Pinpoint the cell where the given text exists, returning its [x, y] midpoint coordinate. 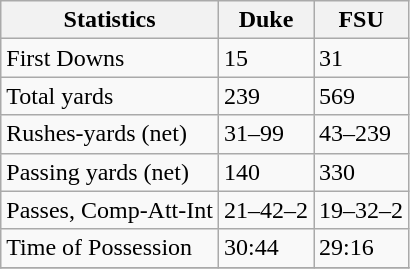
Rushes-yards (net) [110, 134]
569 [362, 96]
19–32–2 [362, 210]
Total yards [110, 96]
31 [362, 58]
Passing yards (net) [110, 172]
330 [362, 172]
First Downs [110, 58]
30:44 [266, 248]
31–99 [266, 134]
239 [266, 96]
15 [266, 58]
29:16 [362, 248]
Time of Possession [110, 248]
Passes, Comp-Att-Int [110, 210]
Statistics [110, 20]
140 [266, 172]
Duke [266, 20]
21–42–2 [266, 210]
FSU [362, 20]
43–239 [362, 134]
